Return the (x, y) coordinate for the center point of the cell that contains the specified text.  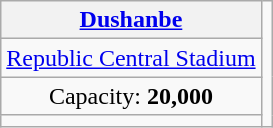
Capacity: 20,000 (131, 96)
Republic Central Stadium (131, 58)
Dushanbe (131, 20)
